For the text-containing cell, return its midpoint in (X, Y) coordinate format. 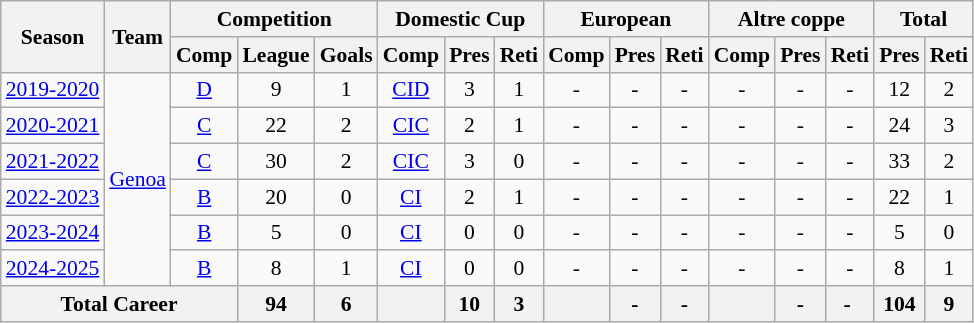
D (204, 90)
Total (924, 19)
30 (276, 162)
2021-2022 (53, 162)
Altre coppe (792, 19)
European (626, 19)
33 (899, 162)
2024-2025 (53, 269)
2022-2023 (53, 197)
2020-2021 (53, 126)
Total Career (120, 304)
Domestic Cup (460, 19)
Season (53, 36)
Team (137, 36)
94 (276, 304)
104 (899, 304)
League (276, 55)
2023-2024 (53, 233)
2019-2020 (53, 90)
10 (469, 304)
20 (276, 197)
Goals (346, 55)
Genoa (137, 179)
6 (346, 304)
24 (899, 126)
12 (899, 90)
Competition (274, 19)
CID (412, 90)
